Locate the cell with the specified text and output its [X, Y] center coordinate. 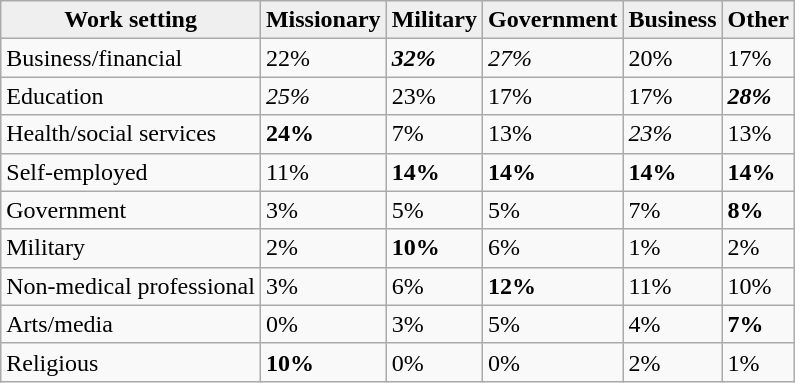
32% [434, 58]
Business [672, 20]
28% [758, 96]
4% [672, 324]
12% [553, 286]
Other [758, 20]
Education [131, 96]
25% [323, 96]
20% [672, 58]
Business/financial [131, 58]
Non-medical professional [131, 286]
Religious [131, 362]
Self-employed [131, 172]
Work setting [131, 20]
24% [323, 134]
Missionary [323, 20]
27% [553, 58]
Arts/media [131, 324]
Health/social services [131, 134]
22% [323, 58]
8% [758, 210]
